Search for the cell housing the specified text and yield its [x, y] center coordinate. 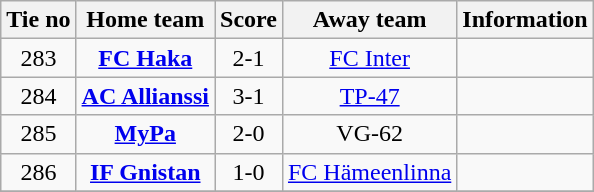
MyPa [145, 134]
VG-62 [369, 134]
Information [525, 20]
3-1 [248, 96]
FC Haka [145, 58]
284 [38, 96]
Score [248, 20]
IF Gnistan [145, 172]
283 [38, 58]
Tie no [38, 20]
Home team [145, 20]
FC Inter [369, 58]
1-0 [248, 172]
2-1 [248, 58]
Away team [369, 20]
AC Allianssi [145, 96]
TP-47 [369, 96]
285 [38, 134]
2-0 [248, 134]
286 [38, 172]
FC Hämeenlinna [369, 172]
